Return [X, Y] of the center of cell containing provided text 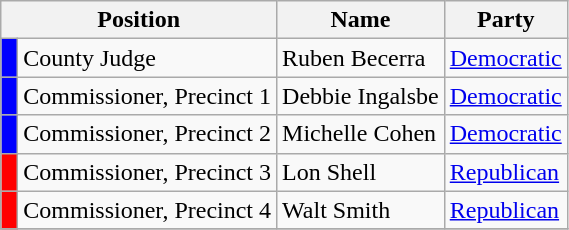
Commissioner, Precinct 4 [148, 210]
Party [506, 20]
Commissioner, Precinct 2 [148, 134]
County Judge [148, 58]
Name [361, 20]
Walt Smith [361, 210]
Commissioner, Precinct 3 [148, 172]
Commissioner, Precinct 1 [148, 96]
Debbie Ingalsbe [361, 96]
Lon Shell [361, 172]
Ruben Becerra [361, 58]
Michelle Cohen [361, 134]
Position [139, 20]
